Return the (X, Y) coordinate for the center point of the cell that contains the specified text.  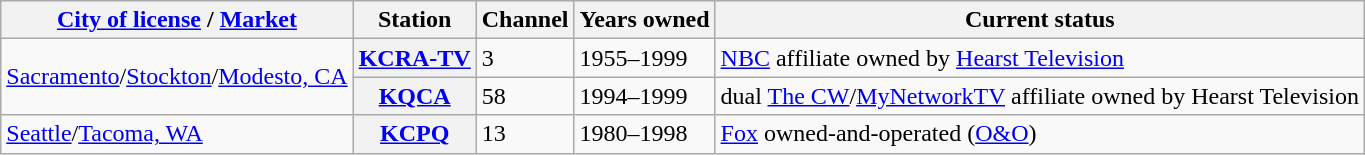
1980–1998 (644, 134)
Current status (1040, 20)
Fox owned-and-operated (O&O) (1040, 134)
1955–1999 (644, 58)
City of license / Market (177, 20)
NBC affiliate owned by Hearst Television (1040, 58)
dual The CW/MyNetworkTV affiliate owned by Hearst Television (1040, 96)
3 (525, 58)
Seattle/Tacoma, WA (177, 134)
Channel (525, 20)
KCRA-TV (414, 58)
KCPQ (414, 134)
Sacramento/Stockton/Modesto, CA (177, 77)
Station (414, 20)
58 (525, 96)
1994–1999 (644, 96)
Years owned (644, 20)
13 (525, 134)
KQCA (414, 96)
